Return the (X, Y) coordinate for the center point of the cell that contains the specified text.  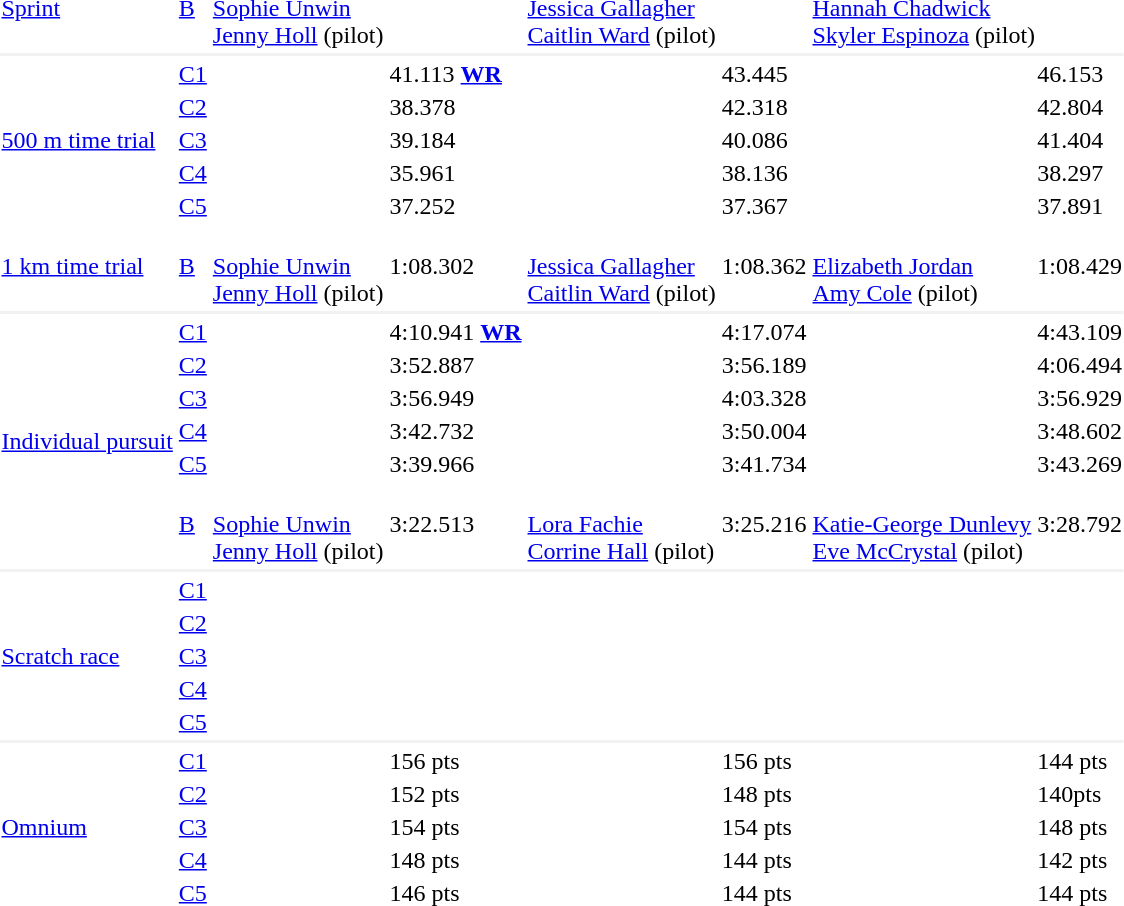
3:48.602 (1080, 431)
3:56.929 (1080, 398)
1 km time trial (87, 266)
4:43.109 (1080, 332)
500 m time trial (87, 140)
4:10.941 WR (456, 332)
3:42.732 (456, 431)
1:08.429 (1080, 266)
46.153 (1080, 74)
Individual pursuit (87, 442)
37.367 (764, 206)
140pts (1080, 794)
1:08.362 (764, 266)
Lora FachieCorrine Hall (pilot) (622, 524)
152 pts (456, 794)
38.136 (764, 173)
38.297 (1080, 173)
4:06.494 (1080, 365)
35.961 (456, 173)
42.804 (1080, 107)
3:41.734 (764, 464)
3:22.513 (456, 524)
37.891 (1080, 206)
39.184 (456, 140)
37.252 (456, 206)
Scratch race (87, 656)
3:39.966 (456, 464)
1:08.302 (456, 266)
41.113 WR (456, 74)
38.378 (456, 107)
3:50.004 (764, 431)
142 pts (1080, 860)
3:56.949 (456, 398)
4:17.074 (764, 332)
3:25.216 (764, 524)
3:56.189 (764, 365)
41.404 (1080, 140)
3:43.269 (1080, 464)
4:03.328 (764, 398)
Elizabeth JordanAmy Cole (pilot) (922, 266)
3:28.792 (1080, 524)
Katie-George DunlevyEve McCrystal (pilot) (922, 524)
43.445 (764, 74)
3:52.887 (456, 365)
40.086 (764, 140)
42.318 (764, 107)
Jessica GallagherCaitlin Ward (pilot) (622, 266)
